Return the (x, y) coordinate for the center point of the cell that contains the specified text.  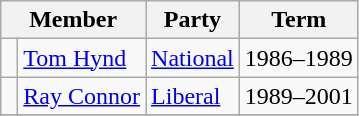
1986–1989 (298, 58)
1989–2001 (298, 96)
Tom Hynd (82, 58)
Member (74, 20)
Term (298, 20)
Ray Connor (82, 96)
National (193, 58)
Liberal (193, 96)
Party (193, 20)
